Pinpoint the cell where the given text exists, returning its (x, y) midpoint coordinate. 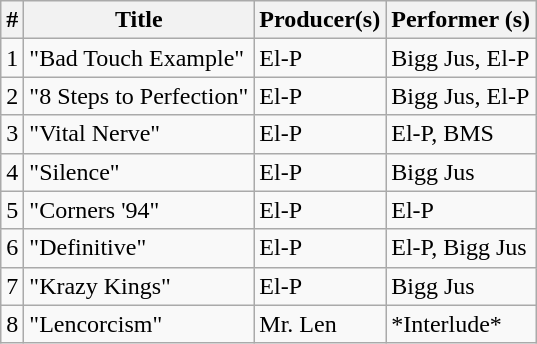
5 (12, 210)
"Silence" (139, 172)
"Lencorcism" (139, 324)
*Interlude* (461, 324)
Mr. Len (320, 324)
"Definitive" (139, 248)
Producer(s) (320, 20)
"Corners '94" (139, 210)
El-P, BMS (461, 134)
# (12, 20)
7 (12, 286)
"Krazy Kings" (139, 286)
4 (12, 172)
2 (12, 96)
Performer (s) (461, 20)
"Vital Nerve" (139, 134)
Title (139, 20)
"Bad Touch Example" (139, 58)
"8 Steps to Perfection" (139, 96)
1 (12, 58)
8 (12, 324)
3 (12, 134)
El-P, Bigg Jus (461, 248)
6 (12, 248)
